Extract the (x, y) coordinate from the center of the cell holding the provided text.  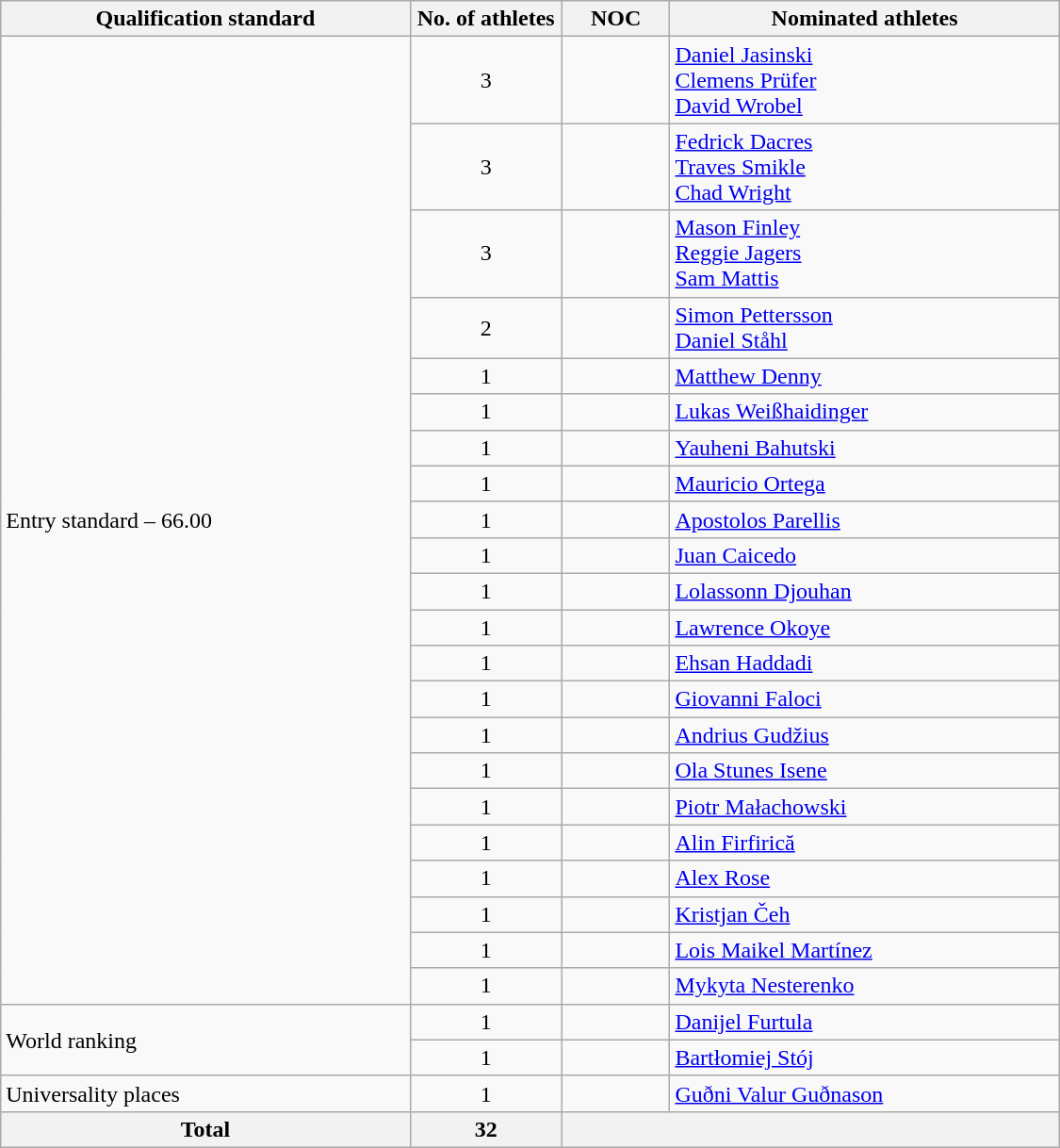
Ola Stunes Isene (865, 771)
Mauricio Ortega (865, 484)
Entry standard – 66.00 (205, 520)
Ehsan Haddadi (865, 664)
Alin Firfirică (865, 843)
Andrius Gudžius (865, 735)
Lolassonn Djouhan (865, 591)
Total (205, 1129)
World ranking (205, 1040)
NOC (616, 19)
Juan Caicedo (865, 555)
2 (486, 328)
Yauheni Bahutski (865, 448)
Giovanni Faloci (865, 699)
Bartłomiej Stój (865, 1058)
Qualification standard (205, 19)
Fedrick DacresTraves SmikleChad Wright (865, 167)
Alex Rose (865, 878)
Guðni Valur Guðnason (865, 1093)
Matthew Denny (865, 376)
Apostolos Parellis (865, 519)
32 (486, 1129)
Lawrence Okoye (865, 627)
Danijel Furtula (865, 1022)
Mason FinleyReggie JagersSam Mattis (865, 254)
Kristjan Čeh (865, 914)
Lois Maikel Martínez (865, 950)
Simon PetterssonDaniel Ståhl (865, 328)
No. of athletes (486, 19)
Universality places (205, 1093)
Lukas Weißhaidinger (865, 412)
Mykyta Nesterenko (865, 986)
Nominated athletes (865, 19)
Daniel JasinskiClemens PrüferDavid Wrobel (865, 80)
Piotr Małachowski (865, 807)
